Output the (x, y) coordinate of the center of the cell containing the given text.  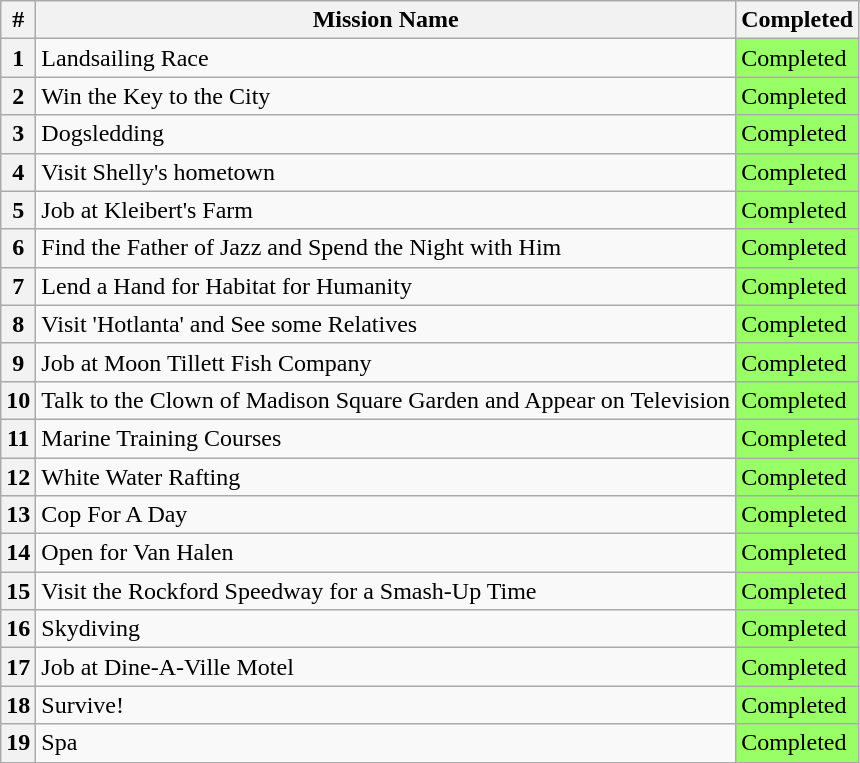
19 (18, 743)
12 (18, 477)
Visit 'Hotlanta' and See some Relatives (386, 324)
Survive! (386, 705)
8 (18, 324)
Job at Moon Tillett Fish Company (386, 362)
Find the Father of Jazz and Spend the Night with Him (386, 248)
Marine Training Courses (386, 438)
Job at Dine-A-Ville Motel (386, 667)
Open for Van Halen (386, 553)
Spa (386, 743)
5 (18, 210)
15 (18, 591)
Dogsledding (386, 134)
Visit the Rockford Speedway for a Smash-Up Time (386, 591)
18 (18, 705)
Talk to the Clown of Madison Square Garden and Appear on Television (386, 400)
4 (18, 172)
Mission Name (386, 20)
Landsailing Race (386, 58)
Visit Shelly's hometown (386, 172)
Lend a Hand for Habitat for Humanity (386, 286)
11 (18, 438)
10 (18, 400)
Cop For A Day (386, 515)
Win the Key to the City (386, 96)
White Water Rafting (386, 477)
1 (18, 58)
Skydiving (386, 629)
Job at Kleibert's Farm (386, 210)
2 (18, 96)
3 (18, 134)
17 (18, 667)
16 (18, 629)
14 (18, 553)
9 (18, 362)
# (18, 20)
13 (18, 515)
6 (18, 248)
7 (18, 286)
